Identify which cell holds the provided text, then report its (x, y) central coordinate. 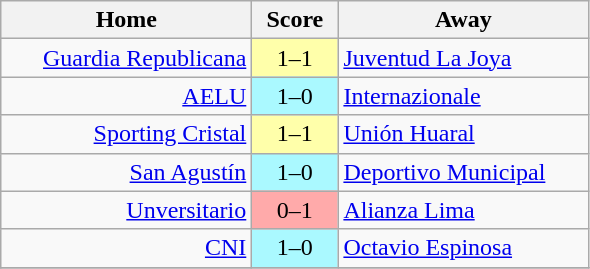
Unversitario (126, 210)
0–1 (295, 210)
Away (464, 20)
San Agustín (126, 172)
Sporting Cristal (126, 134)
Juventud La Joya (464, 58)
Deportivo Municipal (464, 172)
Unión Huaral (464, 134)
CNI (126, 248)
AELU (126, 96)
Home (126, 20)
Octavio Espinosa (464, 248)
Score (295, 20)
Guardia Republicana (126, 58)
Internazionale (464, 96)
Alianza Lima (464, 210)
